Provide the (x, y) coordinate of the cell's center where the given text is located.  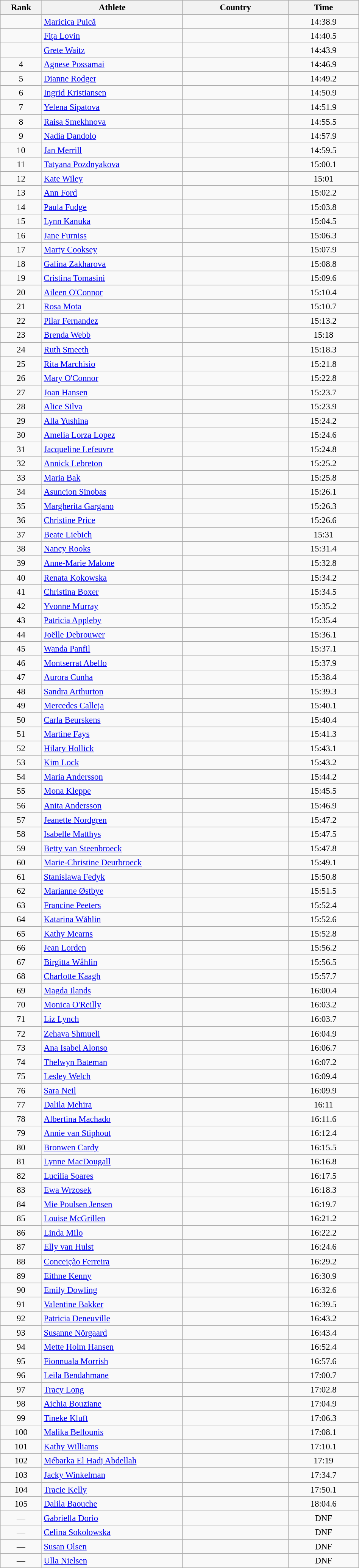
29 (21, 421)
Isabelle Matthys (112, 834)
Tracy Long (112, 1390)
101 (21, 1447)
85 (21, 1219)
15:56.2 (323, 948)
76 (21, 1090)
83 (21, 1190)
Rank (21, 8)
105 (21, 1504)
15:46.9 (323, 805)
15:50.8 (323, 877)
15:32.8 (323, 563)
91 (21, 1304)
Birgitta Wåhlin (112, 962)
Galina Zakharova (112, 264)
57 (21, 820)
87 (21, 1247)
Malika Bellounis (112, 1432)
71 (21, 1019)
34 (21, 492)
Tineke Kluft (112, 1418)
15:36.1 (323, 634)
10 (21, 150)
Tracie Kelly (112, 1490)
14 (21, 207)
61 (21, 877)
62 (21, 891)
16:15.5 (323, 1147)
70 (21, 1005)
23 (21, 335)
16:11 (323, 1105)
15:31 (323, 535)
5 (21, 79)
Lynn Kanuka (112, 221)
Yvonne Murray (112, 606)
Mercedes Calleja (112, 706)
15:35.2 (323, 606)
39 (21, 563)
Grete Waitz (112, 50)
Ann Ford (112, 193)
97 (21, 1390)
Lynne MacDougall (112, 1162)
95 (21, 1361)
Athlete (112, 8)
Albertina Machado (112, 1119)
15:24.6 (323, 435)
15:45.5 (323, 791)
Aurora Cunha (112, 677)
15:47.5 (323, 834)
16:16.8 (323, 1162)
Mie Poulsen Jensen (112, 1205)
Emily Dowling (112, 1290)
15:39.3 (323, 691)
Tatyana Pozdnyakova (112, 164)
84 (21, 1205)
90 (21, 1290)
Louise McGrillen (112, 1219)
33 (21, 478)
16:06.7 (323, 1048)
15:57.7 (323, 976)
9 (21, 136)
Rita Marchisio (112, 364)
Fionnuala Morrish (112, 1361)
Mona Kleppe (112, 791)
64 (21, 919)
Dianne Rodger (112, 79)
Anne-Marie Malone (112, 563)
15:34.5 (323, 592)
59 (21, 848)
Rosa Mota (112, 307)
15:43.1 (323, 749)
22 (21, 321)
16:43.4 (323, 1333)
16:03.7 (323, 1019)
Leila Bendahmane (112, 1375)
38 (21, 549)
Amelia Lorza Lopez (112, 435)
15:37.9 (323, 663)
15:25.8 (323, 478)
15:10.7 (323, 307)
Beate Liebich (112, 535)
27 (21, 392)
15:52.4 (323, 905)
15:18 (323, 335)
Aichia Bouziane (112, 1404)
41 (21, 592)
16:18.3 (323, 1190)
16:09.4 (323, 1076)
15:51.5 (323, 891)
20 (21, 293)
Charlotte Kaagh (112, 976)
102 (21, 1461)
55 (21, 791)
103 (21, 1475)
15:23.9 (323, 407)
16:11.6 (323, 1119)
15:37.1 (323, 649)
Patricia Deneuville (112, 1319)
74 (21, 1062)
37 (21, 535)
15:41.3 (323, 734)
14:49.2 (323, 79)
72 (21, 1034)
17 (21, 250)
104 (21, 1490)
17:10.1 (323, 1447)
Maria Bak (112, 478)
77 (21, 1105)
96 (21, 1375)
79 (21, 1133)
16:04.9 (323, 1034)
Hilary Hollick (112, 749)
47 (21, 677)
Nadia Dandolo (112, 136)
30 (21, 435)
16:57.6 (323, 1361)
81 (21, 1162)
69 (21, 991)
15:44.2 (323, 777)
Anita Andersson (112, 805)
17:00.7 (323, 1375)
32 (21, 464)
17:06.3 (323, 1418)
15:43.2 (323, 763)
Joëlle Debrouwer (112, 634)
Marianne Østbye (112, 891)
Ruth Smeeth (112, 349)
Margherita Gargano (112, 506)
16:07.2 (323, 1062)
Mette Holm Hansen (112, 1347)
Patricia Appleby (112, 620)
Christina Boxer (112, 592)
21 (21, 307)
Conceição Ferreira (112, 1261)
82 (21, 1176)
17:02.8 (323, 1390)
99 (21, 1418)
Maria Andersson (112, 777)
Carla Beurskens (112, 720)
15:56.5 (323, 962)
15:13.2 (323, 321)
36 (21, 520)
51 (21, 734)
Jacqueline Lefeuvre (112, 449)
Raisa Smekhnova (112, 122)
14:43.9 (323, 50)
16:22.2 (323, 1233)
Ana Isabel Alonso (112, 1048)
Zehava Shmueli (112, 1034)
92 (21, 1319)
16:43.2 (323, 1319)
Gabriella Dorio (112, 1518)
17:08.1 (323, 1432)
Betty van Steenbroeck (112, 848)
15:52.8 (323, 934)
17:34.7 (323, 1475)
88 (21, 1261)
16:52.4 (323, 1347)
15:49.1 (323, 863)
Martine Fays (112, 734)
15:02.2 (323, 193)
100 (21, 1432)
Agnese Possamai (112, 64)
15 (21, 221)
56 (21, 805)
Jeanette Nordgren (112, 820)
14:46.9 (323, 64)
15:18.3 (323, 349)
Paula Fudge (112, 207)
Cristina Tomasini (112, 278)
17:19 (323, 1461)
15:22.8 (323, 378)
Jan Merrill (112, 150)
Ingrid Kristiansen (112, 93)
16:09.9 (323, 1090)
7 (21, 107)
16:30.9 (323, 1276)
Thelwyn Bateman (112, 1062)
17:04.9 (323, 1404)
15:26.6 (323, 520)
14:50.9 (323, 93)
Katarina Wåhlin (112, 919)
Marty Cooksey (112, 250)
Liz Lynch (112, 1019)
15:21.8 (323, 364)
Time (323, 8)
15:06.3 (323, 235)
Jane Furniss (112, 235)
Christine Price (112, 520)
15:00.1 (323, 164)
Ulla Nielsen (112, 1561)
Wanda Panfil (112, 649)
Kathy Mearns (112, 934)
18 (21, 264)
15:31.4 (323, 549)
Jacky Winkelman (112, 1475)
66 (21, 948)
Sandra Arthurton (112, 691)
15:07.9 (323, 250)
16:32.6 (323, 1290)
11 (21, 164)
14:57.9 (323, 136)
Dalila Mehira (112, 1105)
15:34.2 (323, 578)
15:47.8 (323, 848)
45 (21, 649)
15:40.4 (323, 720)
73 (21, 1048)
54 (21, 777)
53 (21, 763)
15:10.4 (323, 293)
63 (21, 905)
Country (236, 8)
Sara Neil (112, 1090)
Dalila Baouche (112, 1504)
93 (21, 1333)
78 (21, 1119)
Bronwen Cardy (112, 1147)
26 (21, 378)
28 (21, 407)
46 (21, 663)
14:40.5 (323, 36)
Celina Sokolowska (112, 1532)
15:03.8 (323, 207)
48 (21, 691)
15:26.1 (323, 492)
50 (21, 720)
15:47.2 (323, 820)
15:26.3 (323, 506)
60 (21, 863)
15:24.2 (323, 421)
15:52.6 (323, 919)
Joan Hansen (112, 392)
15:38.4 (323, 677)
Mébarka El Hadj Abdellah (112, 1461)
Eithne Kenny (112, 1276)
16 (21, 235)
Annick Lebreton (112, 464)
Yelena Sipatova (112, 107)
Montserrat Abello (112, 663)
Linda Milo (112, 1233)
98 (21, 1404)
Jean Lorden (112, 948)
Susan Olsen (112, 1546)
49 (21, 706)
Maricica Puică (112, 22)
8 (21, 122)
15:25.2 (323, 464)
16:17.5 (323, 1176)
40 (21, 578)
14:55.5 (323, 122)
Lucilia Soares (112, 1176)
Fiţa Lovin (112, 36)
65 (21, 934)
13 (21, 193)
17:50.1 (323, 1490)
58 (21, 834)
31 (21, 449)
52 (21, 749)
94 (21, 1347)
Asuncion Sinobas (112, 492)
Lesley Welch (112, 1076)
Magda Ilands (112, 991)
Elly van Hulst (112, 1247)
Mary O'Connor (112, 378)
16:21.2 (323, 1219)
43 (21, 620)
16:24.6 (323, 1247)
Ewa Wrzosek (112, 1190)
16:39.5 (323, 1304)
18:04.6 (323, 1504)
4 (21, 64)
68 (21, 976)
15:40.1 (323, 706)
15:23.7 (323, 392)
16:12.4 (323, 1133)
67 (21, 962)
Marie-Christine Deurbroeck (112, 863)
15:01 (323, 179)
Renata Kokowska (112, 578)
15:08.8 (323, 264)
15:24.8 (323, 449)
Pilar Fernandez (112, 321)
14:38.9 (323, 22)
42 (21, 606)
Kim Lock (112, 763)
15:35.4 (323, 620)
Aileen O'Connor (112, 293)
24 (21, 349)
16:00.4 (323, 991)
Alice Silva (112, 407)
86 (21, 1233)
Annie van Stiphout (112, 1133)
Stanislawa Fedyk (112, 877)
75 (21, 1076)
Brenda Webb (112, 335)
16:29.2 (323, 1261)
Susanne Nörgaard (112, 1333)
Nancy Rooks (112, 549)
12 (21, 179)
Alla Yushina (112, 421)
35 (21, 506)
6 (21, 93)
14:59.5 (323, 150)
25 (21, 364)
14:51.9 (323, 107)
44 (21, 634)
Valentine Bakker (112, 1304)
Monica O'Reilly (112, 1005)
Kate Wiley (112, 179)
Kathy Williams (112, 1447)
15:04.5 (323, 221)
16:19.7 (323, 1205)
89 (21, 1276)
19 (21, 278)
Francine Peeters (112, 905)
16:03.2 (323, 1005)
80 (21, 1147)
15:09.6 (323, 278)
